Detect which cell encompasses the target text, then output its (X, Y) center coordinate. 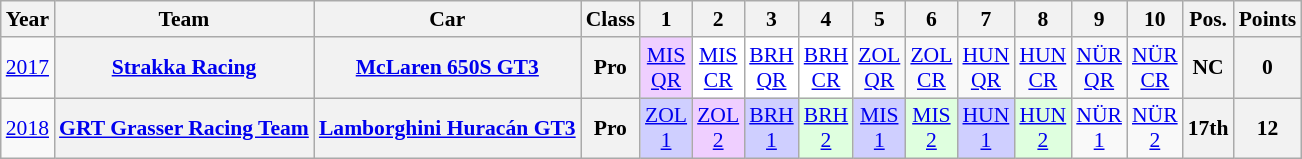
Car (448, 19)
Points (1268, 19)
5 (879, 19)
12 (1268, 128)
8 (1042, 19)
7 (986, 19)
17th (1208, 128)
MIS2 (931, 128)
3 (772, 19)
4 (826, 19)
HUN2 (1042, 128)
Team (184, 19)
NÜR2 (1155, 128)
Strakka Racing (184, 68)
Year (28, 19)
NC (1208, 68)
HUNCR (1042, 68)
NÜR1 (1099, 128)
MIS1 (879, 128)
HUNQR (986, 68)
ZOL2 (718, 128)
BRHCR (826, 68)
BRHQR (772, 68)
GRT Grasser Racing Team (184, 128)
ZOLCR (931, 68)
1 (666, 19)
NÜRQR (1099, 68)
ZOL1 (666, 128)
10 (1155, 19)
BRH1 (772, 128)
HUN1 (986, 128)
2018 (28, 128)
2 (718, 19)
Lamborghini Huracán GT3 (448, 128)
2017 (28, 68)
9 (1099, 19)
BRH2 (826, 128)
McLaren 650S GT3 (448, 68)
6 (931, 19)
Class (610, 19)
MISQR (666, 68)
0 (1268, 68)
MISCR (718, 68)
Pos. (1208, 19)
ZOLQR (879, 68)
NÜRCR (1155, 68)
